Find where the given text appears and provide that cell's center as [x, y] coordinate. 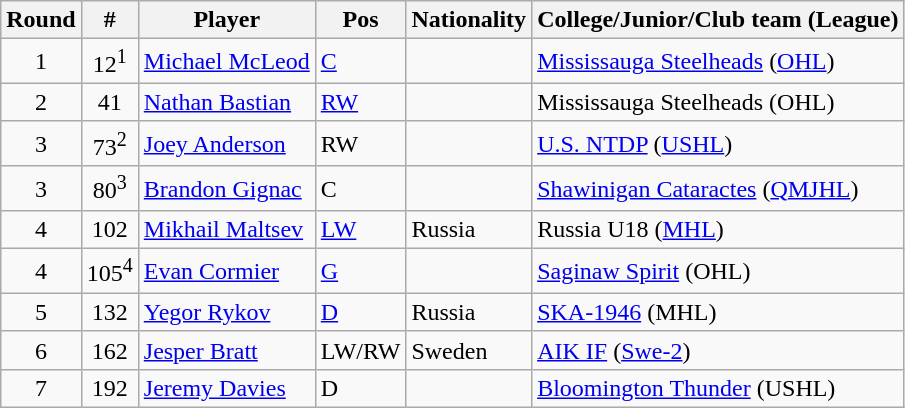
Sweden [469, 350]
102 [110, 230]
Saginaw Spirit (OHL) [718, 272]
121 [110, 62]
G [360, 272]
1 [41, 62]
7 [41, 388]
41 [110, 102]
Jesper Bratt [226, 350]
Evan Cormier [226, 272]
SKA-1946 (MHL) [718, 312]
Joey Anderson [226, 144]
732 [110, 144]
Jeremy Davies [226, 388]
Yegor Rykov [226, 312]
5 [41, 312]
Bloomington Thunder (USHL) [718, 388]
6 [41, 350]
132 [110, 312]
Nathan Bastian [226, 102]
162 [110, 350]
192 [110, 388]
LW [360, 230]
LW/RW [360, 350]
Russia U18 (MHL) [718, 230]
803 [110, 188]
1054 [110, 272]
Pos [360, 20]
Shawinigan Cataractes (QMJHL) [718, 188]
Michael McLeod [226, 62]
2 [41, 102]
U.S. NTDP (USHL) [718, 144]
Player [226, 20]
College/Junior/Club team (League) [718, 20]
Round [41, 20]
# [110, 20]
Nationality [469, 20]
Brandon Gignac [226, 188]
AIK IF (Swe-2) [718, 350]
Mikhail Maltsev [226, 230]
